From the cell containing the given text, extract its center point as [X, Y] coordinate. 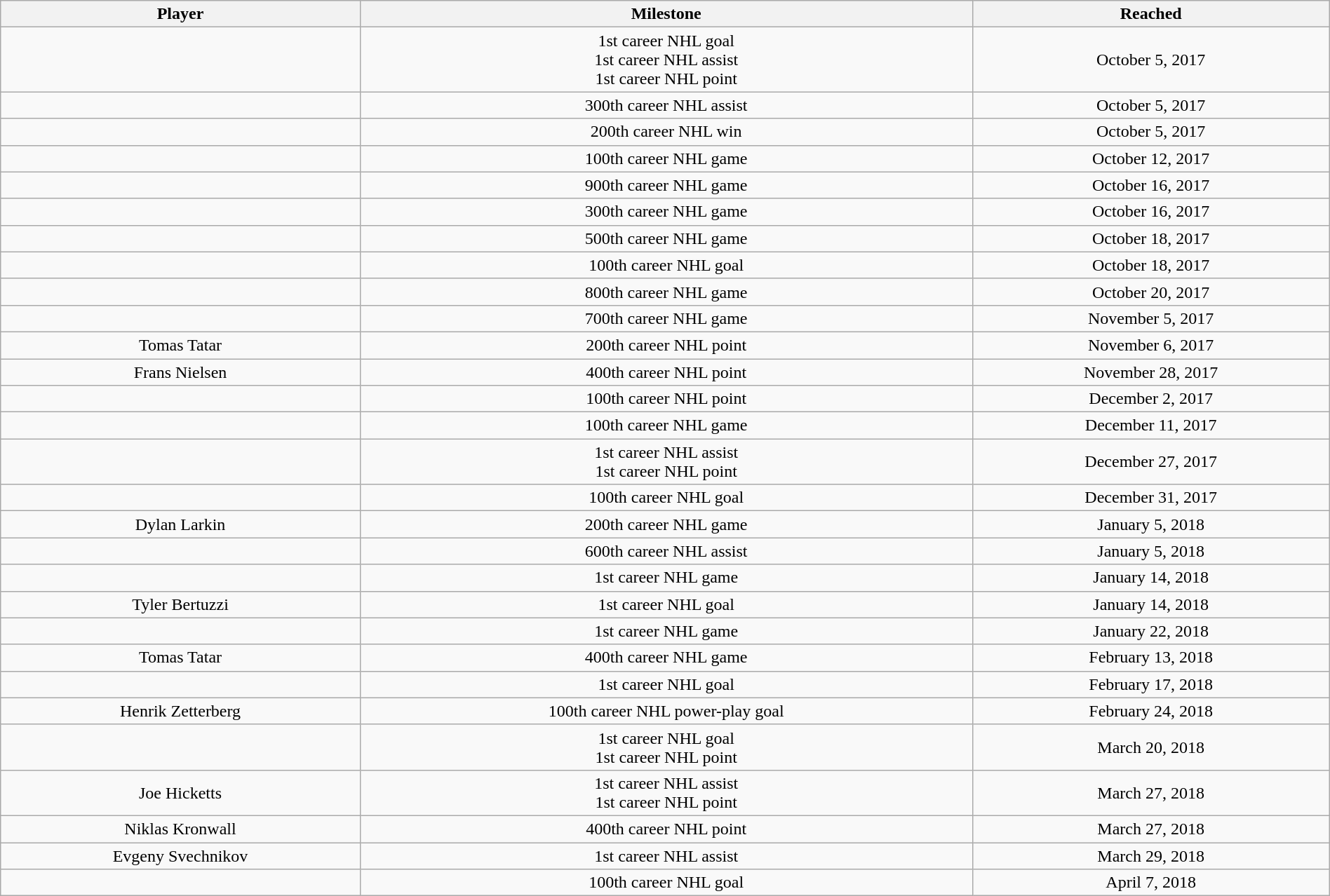
February 13, 2018 [1150, 658]
1st career NHL goal1st career NHL point [666, 747]
Evgeny Svechnikov [181, 856]
100th career NHL point [666, 399]
Henrik Zetterberg [181, 711]
Joe Hicketts [181, 792]
Niklas Kronwall [181, 829]
Frans Nielsen [181, 372]
December 2, 2017 [1150, 399]
Player [181, 14]
November 6, 2017 [1150, 345]
200th career NHL point [666, 345]
December 11, 2017 [1150, 426]
November 28, 2017 [1150, 372]
Dylan Larkin [181, 524]
October 20, 2017 [1150, 292]
900th career NHL game [666, 185]
December 27, 2017 [1150, 461]
700th career NHL game [666, 318]
Tyler Bertuzzi [181, 604]
February 24, 2018 [1150, 711]
March 29, 2018 [1150, 856]
200th career NHL game [666, 524]
1st career NHL assist [666, 856]
December 31, 2017 [1150, 498]
200th career NHL win [666, 132]
400th career NHL game [666, 658]
1st career NHL goal1st career NHL assist1st career NHL point [666, 60]
January 22, 2018 [1150, 631]
Milestone [666, 14]
April 7, 2018 [1150, 883]
February 17, 2018 [1150, 684]
800th career NHL game [666, 292]
600th career NHL assist [666, 551]
300th career NHL assist [666, 105]
Reached [1150, 14]
November 5, 2017 [1150, 318]
March 20, 2018 [1150, 747]
October 12, 2017 [1150, 158]
500th career NHL game [666, 238]
300th career NHL game [666, 212]
100th career NHL power-play goal [666, 711]
